Identify which cell holds the provided text, then report its (x, y) central coordinate. 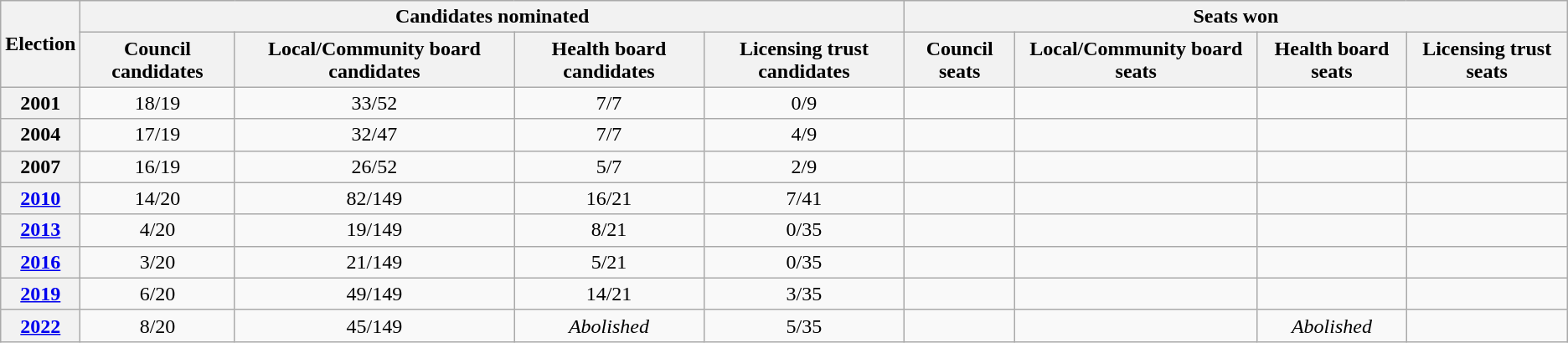
3/35 (804, 294)
2010 (40, 198)
32/47 (374, 135)
2016 (40, 262)
21/149 (374, 262)
3/20 (157, 262)
16/19 (157, 166)
Seats won (1236, 17)
Candidates nominated (493, 17)
19/149 (374, 230)
2004 (40, 135)
Local/Community board seats (1136, 60)
18/19 (157, 103)
8/20 (157, 325)
7/41 (804, 198)
6/20 (157, 294)
Health board seats (1332, 60)
Council candidates (157, 60)
5/7 (609, 166)
8/21 (609, 230)
45/149 (374, 325)
5/35 (804, 325)
82/149 (374, 198)
2019 (40, 294)
17/19 (157, 135)
16/21 (609, 198)
2/9 (804, 166)
Licensing trust candidates (804, 60)
2001 (40, 103)
0/9 (804, 103)
26/52 (374, 166)
Council seats (960, 60)
2022 (40, 325)
14/21 (609, 294)
2007 (40, 166)
4/9 (804, 135)
2013 (40, 230)
33/52 (374, 103)
4/20 (157, 230)
Health board candidates (609, 60)
Local/Community board candidates (374, 60)
Election (40, 44)
14/20 (157, 198)
Licensing trust seats (1487, 60)
49/149 (374, 294)
5/21 (609, 262)
